Find where the given text appears and provide that cell's center as [x, y] coordinate. 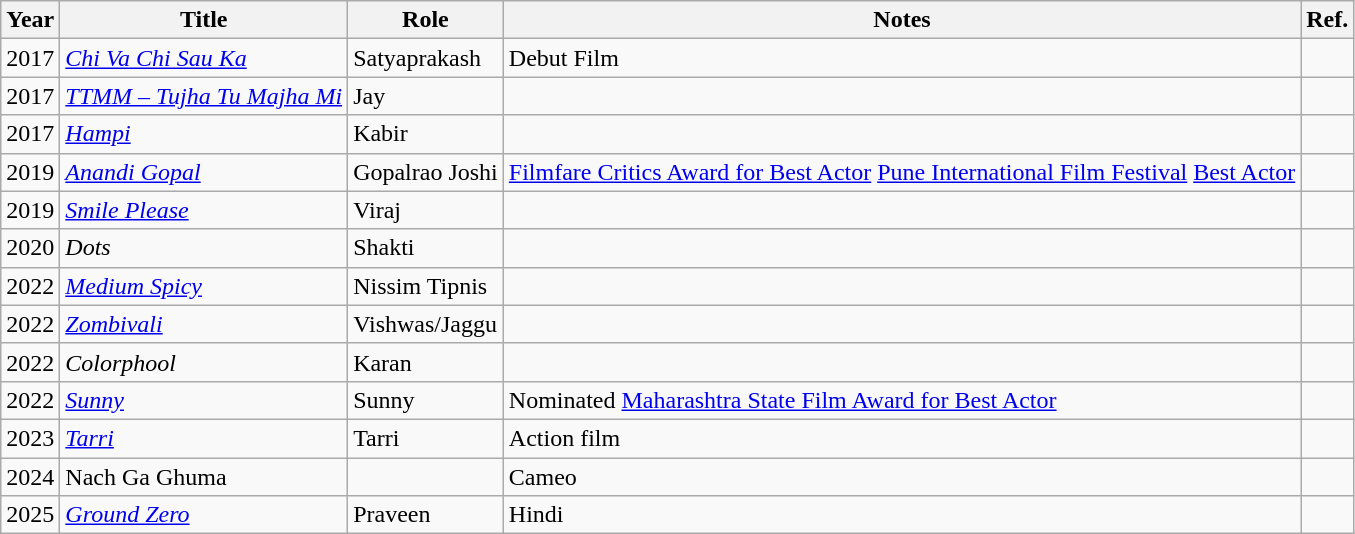
Nach Ga Ghuma [204, 477]
Cameo [902, 477]
Praveen [426, 515]
Title [204, 20]
Nominated Maharashtra State Film Award for Best Actor [902, 400]
Zombivali [204, 324]
2023 [30, 438]
Chi Va Chi Sau Ka [204, 58]
Karan [426, 362]
Ground Zero [204, 515]
Satyaprakash [426, 58]
Hindi [902, 515]
Nissim Tipnis [426, 286]
Shakti [426, 248]
Filmfare Critics Award for Best Actor Pune International Film Festival Best Actor [902, 172]
Kabir [426, 134]
Colorphool [204, 362]
Viraj [426, 210]
Notes [902, 20]
Medium Spicy [204, 286]
Year [30, 20]
2025 [30, 515]
2020 [30, 248]
2024 [30, 477]
Anandi Gopal [204, 172]
Role [426, 20]
Hampi [204, 134]
Gopalrao Joshi [426, 172]
Vishwas/Jaggu [426, 324]
Ref. [1328, 20]
TTMM – Tujha Tu Majha Mi [204, 96]
Debut Film [902, 58]
Dots [204, 248]
Action film [902, 438]
Smile Please [204, 210]
Jay [426, 96]
